Capture the cell that displays the provided text and extract its (x, y) central coordinate. 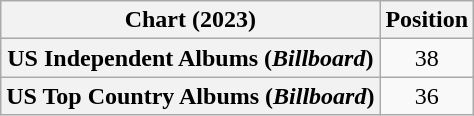
Position (427, 20)
Chart (2023) (190, 20)
36 (427, 96)
US Independent Albums (Billboard) (190, 58)
US Top Country Albums (Billboard) (190, 96)
38 (427, 58)
